Return the [x, y] coordinate for the center point of the cell that contains the specified text.  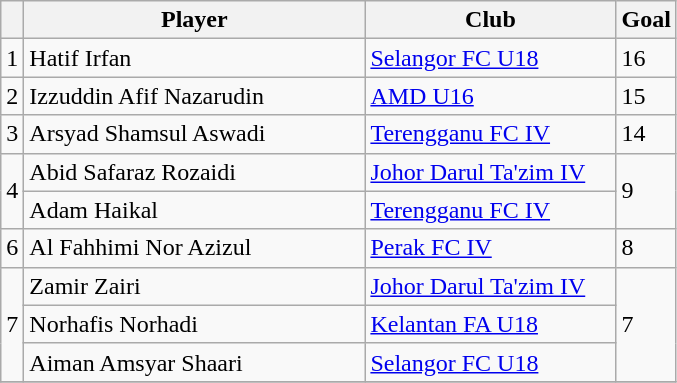
Al Fahhimi Nor Azizul [194, 248]
Kelantan FA U18 [490, 324]
Norhafis Norhadi [194, 324]
6 [12, 248]
3 [12, 134]
Hatif Irfan [194, 58]
Goal [646, 20]
16 [646, 58]
Izzuddin Afif Nazarudin [194, 96]
Aiman Amsyar Shaari [194, 362]
Arsyad Shamsul Aswadi [194, 134]
2 [12, 96]
AMD U16 [490, 96]
Zamir Zairi [194, 286]
Adam Haikal [194, 210]
4 [12, 191]
15 [646, 96]
14 [646, 134]
Perak FC IV [490, 248]
8 [646, 248]
9 [646, 191]
Club [490, 20]
Abid Safaraz Rozaidi [194, 172]
Player [194, 20]
1 [12, 58]
